From the cell containing the given text, extract its center point as (X, Y) coordinate. 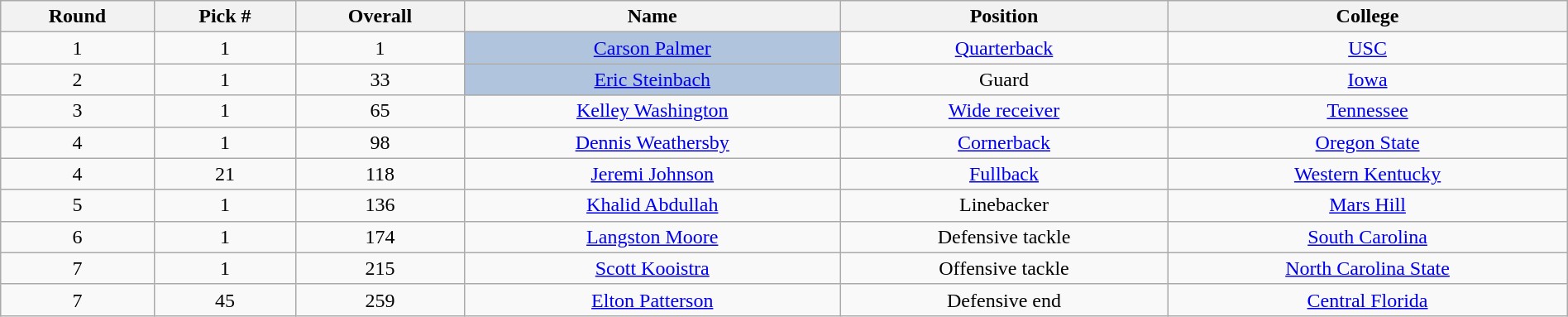
118 (380, 174)
Fullback (1004, 174)
Langston Moore (652, 237)
Defensive end (1004, 300)
136 (380, 205)
Carson Palmer (652, 48)
Khalid Abdullah (652, 205)
Oregon State (1368, 142)
45 (225, 300)
65 (380, 111)
Defensive tackle (1004, 237)
Offensive tackle (1004, 268)
Quarterback (1004, 48)
259 (380, 300)
174 (380, 237)
Central Florida (1368, 300)
215 (380, 268)
Western Kentucky (1368, 174)
98 (380, 142)
Position (1004, 17)
6 (78, 237)
Scott Kooistra (652, 268)
Mars Hill (1368, 205)
33 (380, 79)
Cornerback (1004, 142)
Dennis Weathersby (652, 142)
South Carolina (1368, 237)
Wide receiver (1004, 111)
Elton Patterson (652, 300)
2 (78, 79)
3 (78, 111)
USC (1368, 48)
Pick # (225, 17)
Jeremi Johnson (652, 174)
Linebacker (1004, 205)
Eric Steinbach (652, 79)
College (1368, 17)
Guard (1004, 79)
Overall (380, 17)
Iowa (1368, 79)
Round (78, 17)
5 (78, 205)
Name (652, 17)
Kelley Washington (652, 111)
Tennessee (1368, 111)
21 (225, 174)
North Carolina State (1368, 268)
